Return [x, y] of the center of cell containing provided text 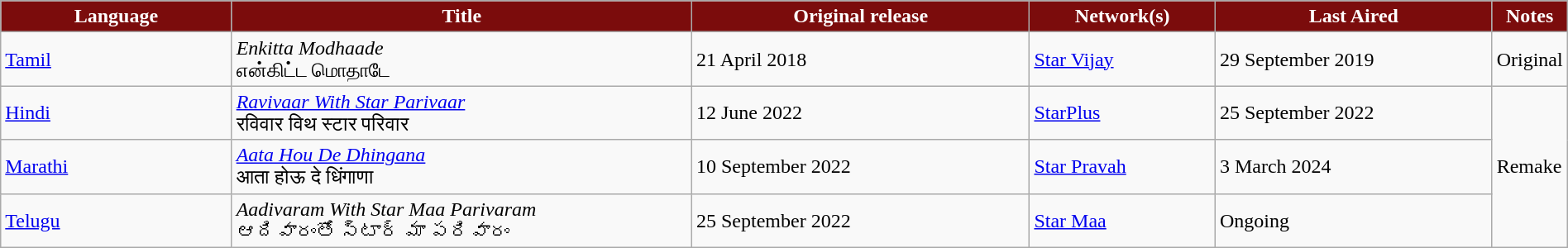
Network(s) [1123, 17]
Remake [1530, 167]
Aata Hou De Dhingana आता होऊ दे धिंगाणा [461, 167]
Telugu [116, 220]
10 September 2022 [860, 167]
Notes [1530, 17]
Hindi [116, 112]
Ongoing [1353, 220]
Last Aired [1353, 17]
Star Vijay [1123, 60]
Tamil [116, 60]
Original [1530, 60]
Star Maa [1123, 220]
Marathi [116, 167]
Enkitta Modhaade என்கிட்ட மொதாடே [461, 60]
29 September 2019 [1353, 60]
12 June 2022 [860, 112]
Original release [860, 17]
StarPlus [1123, 112]
Aadivaram With Star Maa Parivaram ఆదివారంతో స్టార్ మా పరివారం [461, 220]
Language [116, 17]
21 April 2018 [860, 60]
Title [461, 17]
3 March 2024 [1353, 167]
Ravivaar With Star Parivaar रविवार विथ स्टार परिवार [461, 112]
Star Pravah [1123, 167]
